Pinpoint the cell where the given text exists, returning its [X, Y] midpoint coordinate. 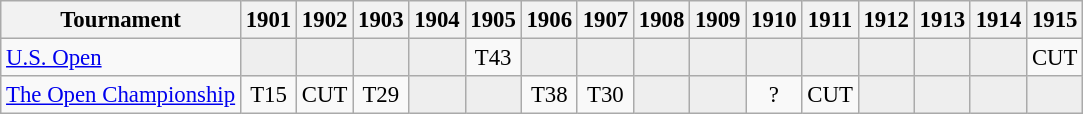
1909 [718, 20]
1915 [1055, 20]
1914 [998, 20]
1913 [942, 20]
1912 [886, 20]
T29 [381, 95]
T15 [268, 95]
? [774, 95]
The Open Championship [121, 95]
1907 [605, 20]
1910 [774, 20]
1901 [268, 20]
T30 [605, 95]
1904 [437, 20]
Tournament [121, 20]
T43 [493, 58]
1906 [549, 20]
1903 [381, 20]
T38 [549, 95]
U.S. Open [121, 58]
1911 [830, 20]
1902 [325, 20]
1908 [661, 20]
1905 [493, 20]
